Provide the (X, Y) coordinate of the cell's center where the given text is located.  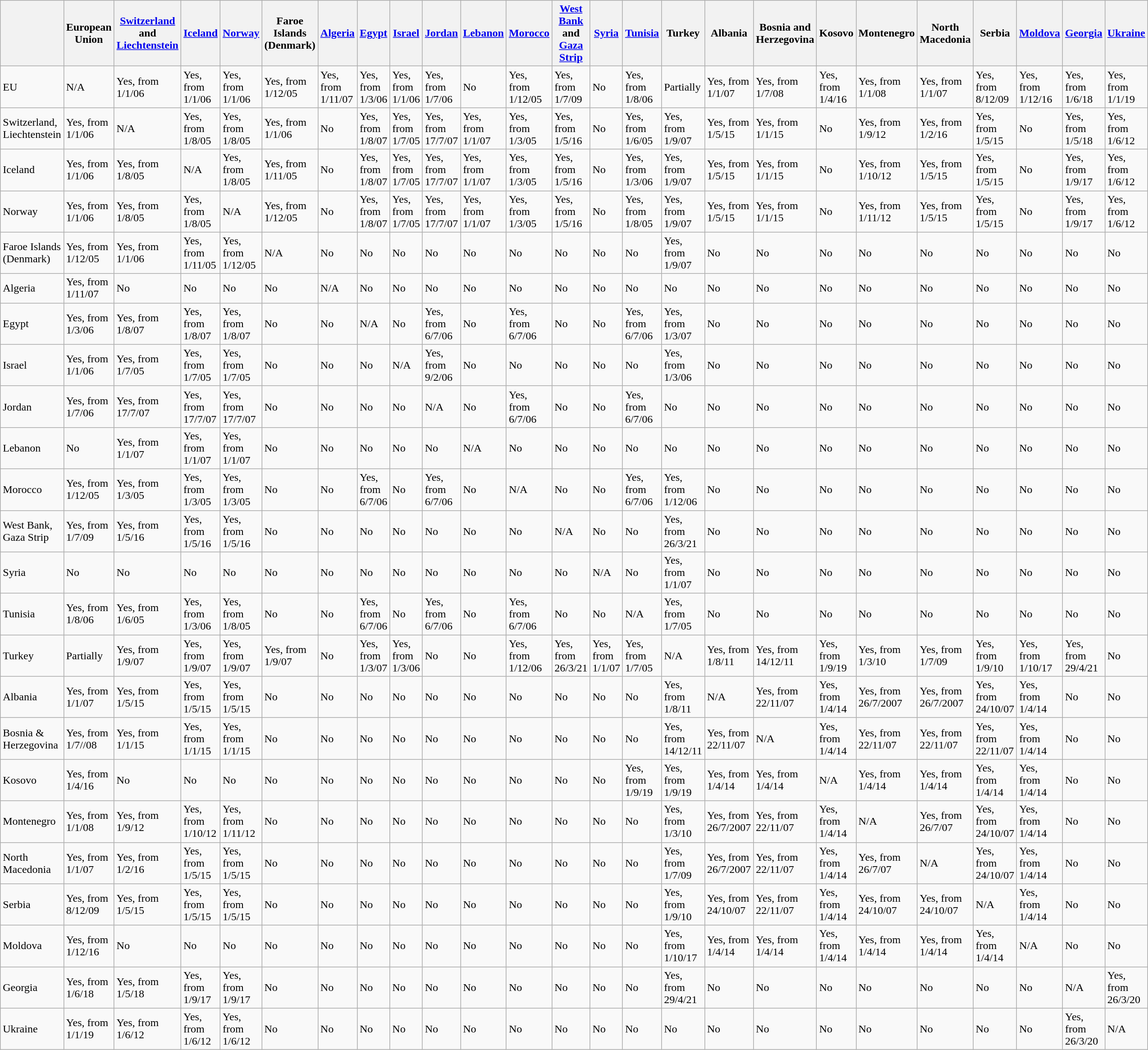
Yes, from 9/2/06 (441, 365)
Yes, from 1/7/08 (785, 87)
Bosnia and Herzegovina (785, 33)
Yes, from 1/7//08 (89, 739)
Switzerland and Liechtenstein (147, 33)
West Bank, Gaza Strip (32, 531)
West Bank and Gaza Strip (571, 33)
Bosnia & Herzegovina (32, 739)
EU (32, 87)
European Union (89, 33)
Switzerland, Liechtenstein (32, 128)
